Capture the cell that displays the provided text and extract its [X, Y] central coordinate. 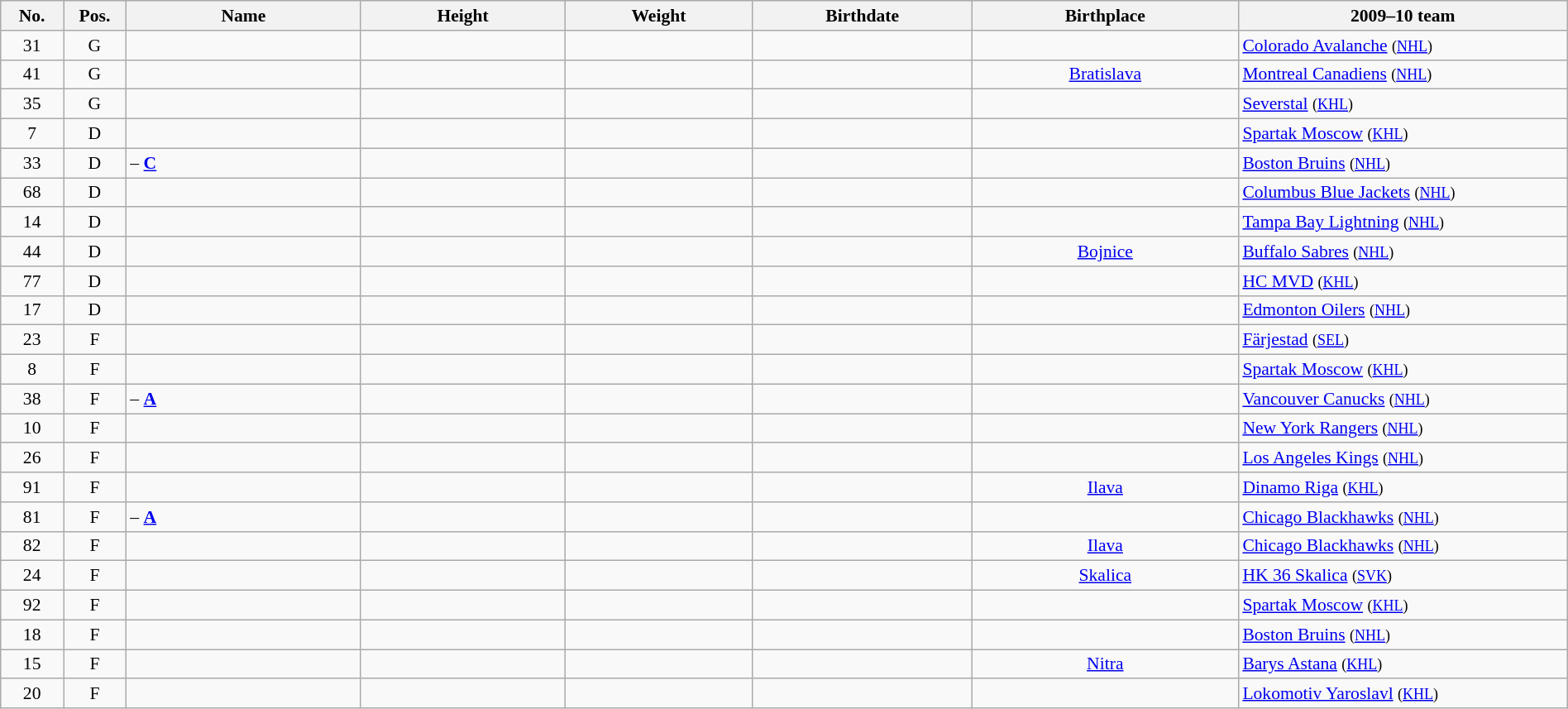
31 [32, 46]
15 [32, 664]
17 [32, 310]
92 [32, 606]
24 [32, 576]
Edmonton Oilers (NHL) [1403, 310]
14 [32, 223]
81 [32, 517]
Los Angeles Kings (NHL) [1403, 458]
44 [32, 252]
New York Rangers (NHL) [1403, 429]
Columbus Blue Jackets (NHL) [1403, 193]
Pos. [95, 16]
Birthplace [1105, 16]
20 [32, 694]
Bratislava [1105, 74]
Birthdate [862, 16]
Height [462, 16]
No. [32, 16]
Buffalo Sabres (NHL) [1403, 252]
Skalica [1105, 576]
77 [32, 281]
– C [243, 163]
Name [243, 16]
HC MVD (KHL) [1403, 281]
Färjestad (SEL) [1403, 340]
Weight [658, 16]
Tampa Bay Lightning (NHL) [1403, 223]
41 [32, 74]
Colorado Avalanche (NHL) [1403, 46]
35 [32, 104]
18 [32, 635]
Dinamo Riga (KHL) [1403, 487]
HK 36 Skalica (SVK) [1403, 576]
Nitra [1105, 664]
Montreal Canadiens (NHL) [1403, 74]
82 [32, 546]
Lokomotiv Yaroslavl (KHL) [1403, 694]
38 [32, 399]
Barys Astana (KHL) [1403, 664]
8 [32, 370]
68 [32, 193]
7 [32, 134]
Vancouver Canucks (NHL) [1403, 399]
Severstal (KHL) [1403, 104]
2009–10 team [1403, 16]
33 [32, 163]
91 [32, 487]
10 [32, 429]
Bojnice [1105, 252]
23 [32, 340]
26 [32, 458]
